For the text-containing cell, return its midpoint in (x, y) coordinate format. 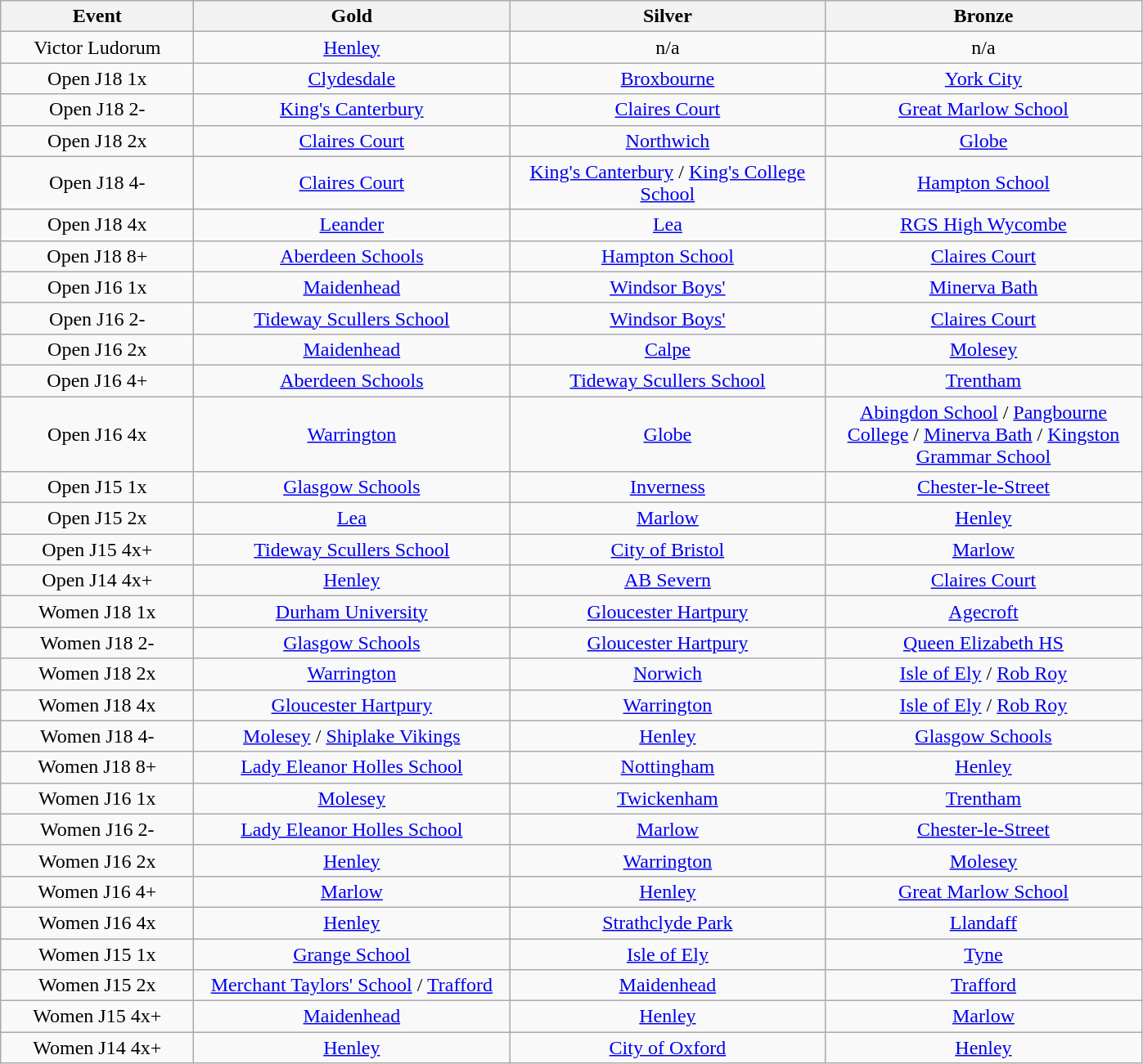
Women J16 4x (97, 923)
Event (97, 16)
Open J15 4x+ (97, 550)
Minerva Bath (983, 287)
Women J18 2- (97, 643)
Clydesdale (352, 79)
Open J16 2x (97, 349)
Silver (668, 16)
Women J15 1x (97, 954)
Durham University (352, 612)
Norwich (668, 674)
Open J16 4+ (97, 380)
Agecroft (983, 612)
City of Bristol (668, 550)
Open J16 4x (97, 433)
Queen Elizabeth HS (983, 643)
Open J16 2- (97, 318)
Merchant Taylors' School / Trafford (352, 985)
Women J18 8+ (97, 767)
Broxbourne (668, 79)
Open J18 1x (97, 79)
Open J14 4x+ (97, 581)
Northwich (668, 141)
York City (983, 79)
Open J16 1x (97, 287)
Calpe (668, 349)
Bronze (983, 16)
Isle of Ely (668, 954)
Women J16 4+ (97, 891)
Grange School (352, 954)
Open J18 8+ (97, 256)
Women J15 2x (97, 985)
Strathclyde Park (668, 923)
Inverness (668, 487)
Molesey / Shiplake Vikings (352, 736)
City of Oxford (668, 1048)
Women J14 4x+ (97, 1048)
Women J16 2- (97, 829)
RGS High Wycombe (983, 225)
Open J15 1x (97, 487)
Nottingham (668, 767)
King's Canterbury / King's College School (668, 183)
AB Severn (668, 581)
Women J18 4x (97, 705)
Open J18 2- (97, 110)
Women J18 1x (97, 612)
Women J16 2x (97, 860)
Abingdon School / Pangbourne College / Minerva Bath / Kingston Grammar School (983, 433)
Women J16 1x (97, 798)
Women J18 4- (97, 736)
Women J15 4x+ (97, 1017)
Open J15 2x (97, 519)
Trafford (983, 985)
King's Canterbury (352, 110)
Women J18 2x (97, 674)
Tyne (983, 954)
Open J18 2x (97, 141)
Twickenham (668, 798)
Leander (352, 225)
Open J18 4x (97, 225)
Open J18 4- (97, 183)
Victor Ludorum (97, 47)
Llandaff (983, 923)
Gold (352, 16)
